Determine the [x, y] coordinate at the center of the cell enclosing the given text.  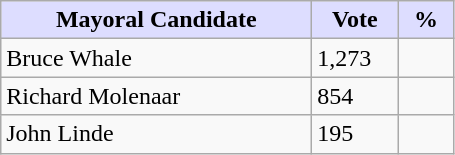
Vote [355, 20]
854 [355, 96]
% [426, 20]
Mayoral Candidate [156, 20]
John Linde [156, 134]
1,273 [355, 58]
Richard Molenaar [156, 96]
Bruce Whale [156, 58]
195 [355, 134]
